From the cell containing the given text, extract its center point as [x, y] coordinate. 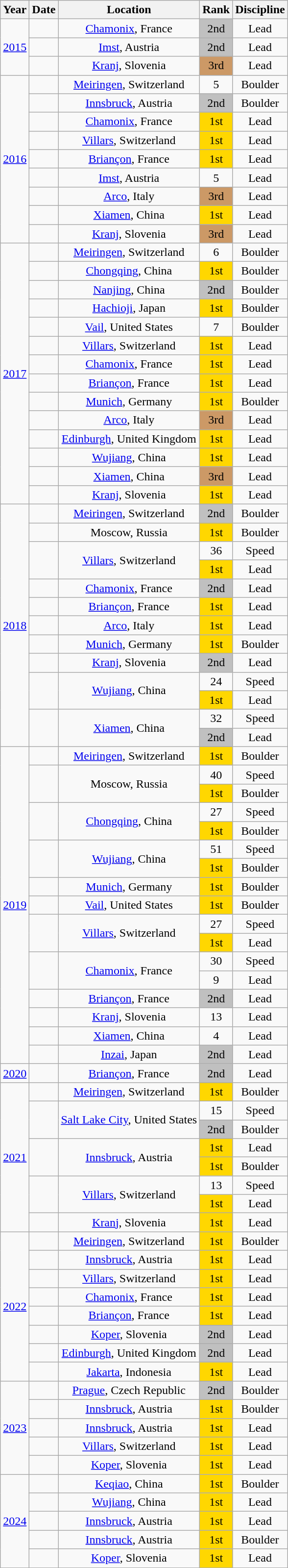
7 [216, 327]
Keqiao, China [129, 1484]
30 [216, 961]
Prague, Czech Republic [129, 1390]
Inzai, Japan [129, 1054]
40 [216, 774]
2024 [15, 1521]
Year [15, 10]
36 [216, 551]
Jakarta, Indonesia [129, 1371]
Discipline [260, 10]
2023 [15, 1427]
2016 [15, 159]
2020 [15, 1073]
9 [216, 980]
2022 [15, 1306]
Date [44, 10]
Rank [216, 10]
Nanjing, China [129, 290]
Hachioji, Japan [129, 308]
Salt Lake City, United States [129, 1120]
2015 [15, 47]
24 [216, 681]
51 [216, 849]
2019 [15, 905]
2018 [15, 625]
15 [216, 1110]
2017 [15, 373]
6 [216, 252]
4 [216, 1036]
32 [216, 719]
2021 [15, 1157]
Location [129, 10]
